Identify which cell holds the provided text, then report its (X, Y) central coordinate. 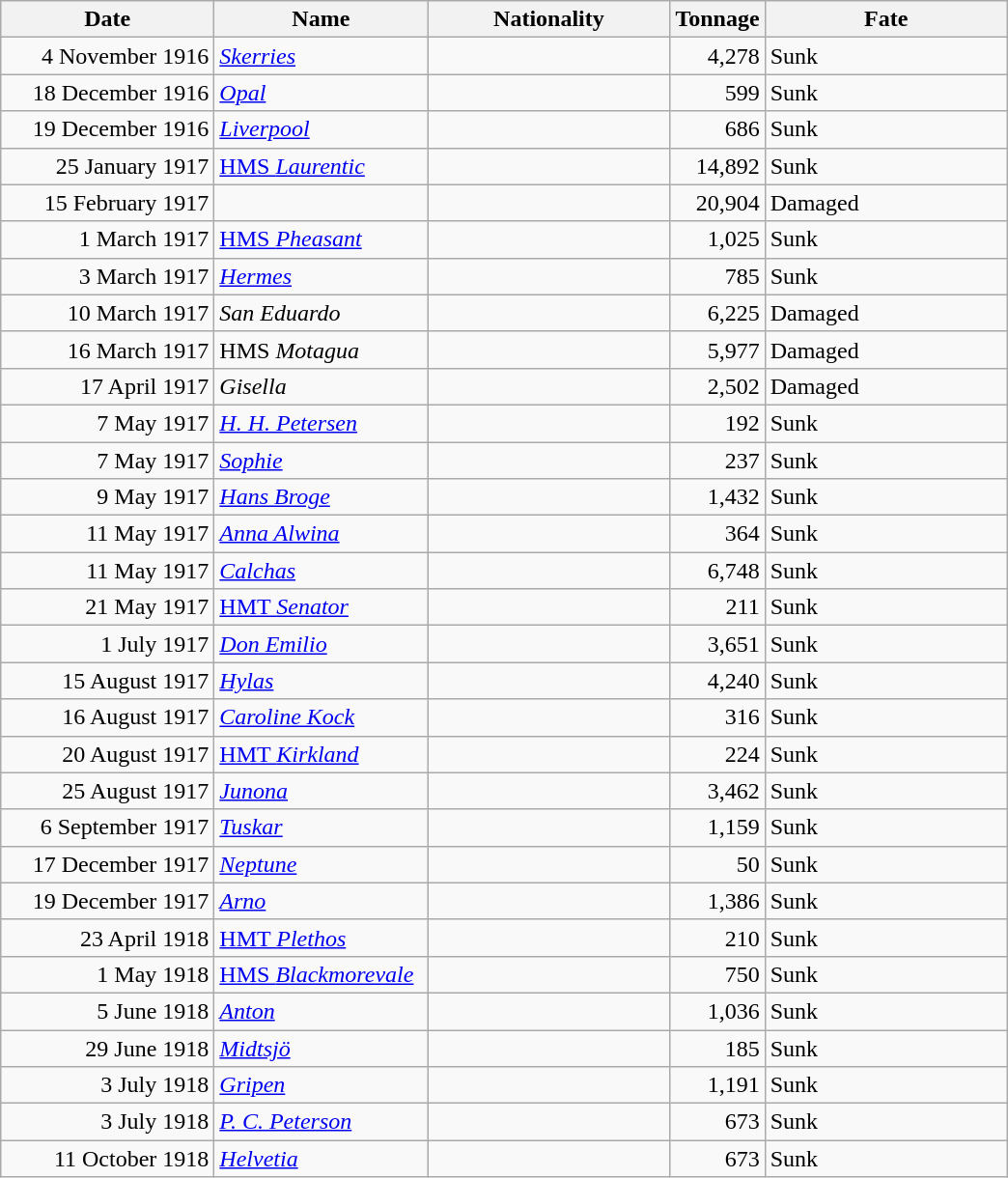
Sophie (321, 461)
599 (717, 93)
9 May 1917 (108, 497)
Opal (321, 93)
18 December 1916 (108, 93)
686 (717, 129)
Liverpool (321, 129)
15 August 1917 (108, 681)
Arno (321, 901)
Anna Alwina (321, 534)
Fate (886, 19)
316 (717, 717)
Calchas (321, 571)
1,025 (717, 239)
Don Emilio (321, 644)
Tuskar (321, 827)
HMT Kirkland (321, 754)
224 (717, 754)
HMS Motagua (321, 350)
192 (717, 423)
185 (717, 1048)
2,502 (717, 386)
20,904 (717, 203)
H. H. Petersen (321, 423)
1,159 (717, 827)
4,278 (717, 56)
HMS Laurentic (321, 166)
23 April 1918 (108, 938)
785 (717, 276)
16 August 1917 (108, 717)
HMT Senator (321, 607)
Hylas (321, 681)
HMS Pheasant (321, 239)
11 October 1918 (108, 1159)
1,432 (717, 497)
6,748 (717, 571)
Helvetia (321, 1159)
15 February 1917 (108, 203)
25 January 1917 (108, 166)
29 June 1918 (108, 1048)
1 March 1917 (108, 239)
19 December 1916 (108, 129)
1 July 1917 (108, 644)
Date (108, 19)
Junona (321, 791)
3 March 1917 (108, 276)
25 August 1917 (108, 791)
HMT Plethos (321, 938)
Midtsjö (321, 1048)
3,651 (717, 644)
17 April 1917 (108, 386)
14,892 (717, 166)
10 March 1917 (108, 313)
750 (717, 974)
Hermes (321, 276)
Name (321, 19)
Neptune (321, 864)
Skerries (321, 56)
5 June 1918 (108, 1011)
210 (717, 938)
Tonnage (717, 19)
20 August 1917 (108, 754)
HMS Blackmorevale (321, 974)
1,036 (717, 1011)
Nationality (548, 19)
50 (717, 864)
19 December 1917 (108, 901)
Caroline Kock (321, 717)
4,240 (717, 681)
1,386 (717, 901)
P. C. Peterson (321, 1122)
Hans Broge (321, 497)
Gisella (321, 386)
16 March 1917 (108, 350)
6,225 (717, 313)
6 September 1917 (108, 827)
Anton (321, 1011)
237 (717, 461)
364 (717, 534)
3,462 (717, 791)
5,977 (717, 350)
1 May 1918 (108, 974)
211 (717, 607)
21 May 1917 (108, 607)
4 November 1916 (108, 56)
San Eduardo (321, 313)
17 December 1917 (108, 864)
1,191 (717, 1085)
Gripen (321, 1085)
